From the cell containing the given text, extract its center point as [x, y] coordinate. 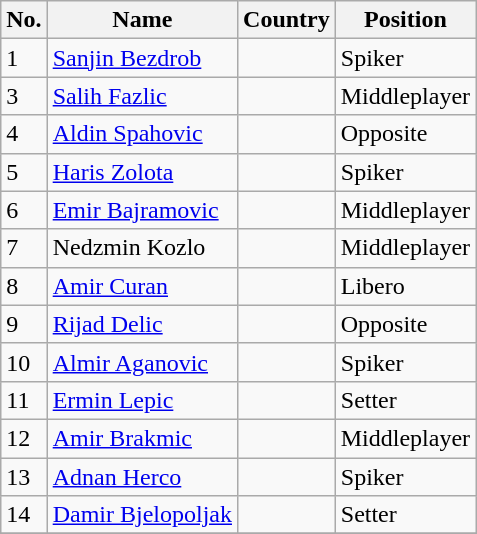
1 [24, 58]
Rijad Delic [142, 324]
Nedzmin Kozlo [142, 248]
12 [24, 438]
6 [24, 210]
Aldin Spahovic [142, 134]
9 [24, 324]
Sanjin Bezdrob [142, 58]
Almir Aganovic [142, 362]
Adnan Herco [142, 477]
Salih Fazlic [142, 96]
Haris Zolota [142, 172]
Position [405, 20]
Libero [405, 286]
10 [24, 362]
Emir Bajramovic [142, 210]
8 [24, 286]
7 [24, 248]
3 [24, 96]
4 [24, 134]
No. [24, 20]
13 [24, 477]
Ermin Lepic [142, 400]
Amir Brakmic [142, 438]
5 [24, 172]
Damir Bjelopoljak [142, 515]
Name [142, 20]
14 [24, 515]
11 [24, 400]
Country [287, 20]
Amir Curan [142, 286]
